Determine the [x, y] coordinate at the center of the cell enclosing the given text.  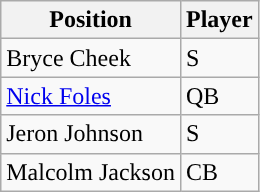
QB [219, 96]
Position [91, 20]
Player [219, 20]
Bryce Cheek [91, 58]
Jeron Johnson [91, 134]
CB [219, 172]
Malcolm Jackson [91, 172]
Nick Foles [91, 96]
